Identify which cell holds the provided text, then report its (X, Y) central coordinate. 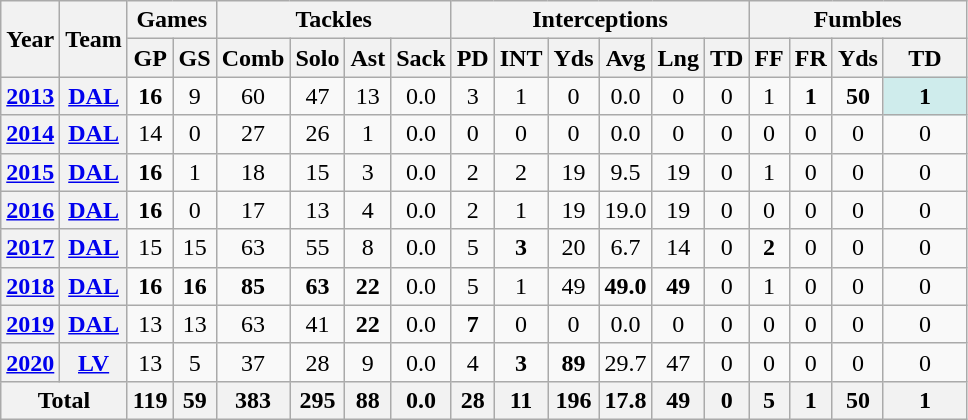
Tackles (334, 20)
Avg (626, 58)
20 (574, 248)
GS (194, 58)
Sack (421, 58)
9.5 (626, 172)
2015 (30, 172)
8 (368, 248)
INT (521, 58)
7 (472, 324)
37 (253, 362)
FR (810, 58)
11 (521, 400)
89 (574, 362)
2018 (30, 286)
60 (253, 96)
2014 (30, 134)
196 (574, 400)
Games (172, 20)
383 (253, 400)
Total (64, 400)
55 (318, 248)
Fumbles (858, 20)
GP (150, 58)
295 (318, 400)
PD (472, 58)
Solo (318, 58)
59 (194, 400)
17.8 (626, 400)
6.7 (626, 248)
2016 (30, 210)
85 (253, 286)
27 (253, 134)
29.7 (626, 362)
18 (253, 172)
49.0 (626, 286)
88 (368, 400)
19.0 (626, 210)
26 (318, 134)
2013 (30, 96)
Team (94, 39)
Interceptions (600, 20)
119 (150, 400)
17 (253, 210)
Ast (368, 58)
2017 (30, 248)
LV (94, 362)
Comb (253, 58)
2019 (30, 324)
Lng (678, 58)
FF (769, 58)
41 (318, 324)
2020 (30, 362)
Year (30, 39)
